Scan for the cell matching the given text and deliver its [X, Y] coordinate at center. 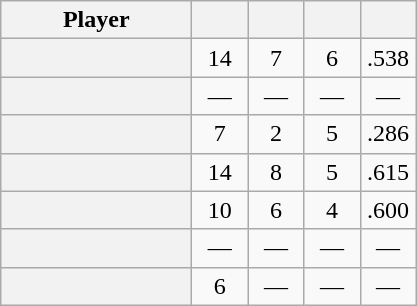
.615 [388, 172]
.600 [388, 210]
10 [220, 210]
2 [276, 134]
.286 [388, 134]
8 [276, 172]
Player [96, 20]
.538 [388, 58]
4 [332, 210]
